Search for the cell housing the specified text and yield its (X, Y) center coordinate. 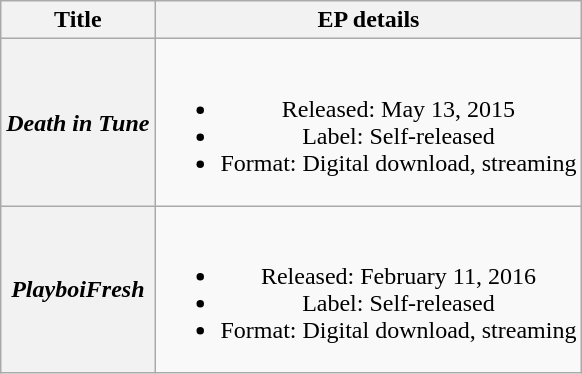
PlayboiFresh (78, 290)
EP details (368, 20)
Death in Tune (78, 122)
Released: May 13, 2015Label: Self-releasedFormat: Digital download, streaming (368, 122)
Title (78, 20)
Released: February 11, 2016Label: Self-releasedFormat: Digital download, streaming (368, 290)
